Extract the [x, y] coordinate from the center of the cell holding the provided text.  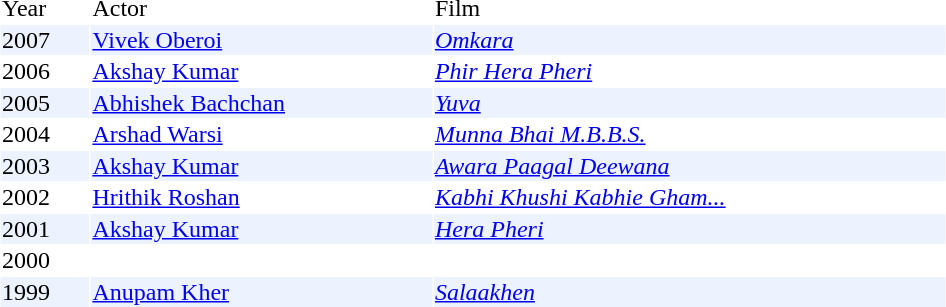
2002 [44, 197]
2005 [44, 103]
Salaakhen [689, 292]
2004 [44, 135]
Arshad Warsi [262, 135]
Munna Bhai M.B.B.S. [689, 135]
Phir Hera Pheri [689, 71]
Hrithik Roshan [262, 197]
2006 [44, 71]
Awara Paagal Deewana [689, 166]
2001 [44, 229]
2007 [44, 40]
Yuva [689, 103]
Vivek Oberoi [262, 40]
Abhishek Bachchan [262, 103]
Anupam Kher [262, 292]
Hera Pheri [689, 229]
Omkara [689, 40]
2000 [44, 261]
1999 [44, 292]
Kabhi Khushi Kabhie Gham... [689, 197]
2003 [44, 166]
